Locate the cell with the specified text and output its (X, Y) center coordinate. 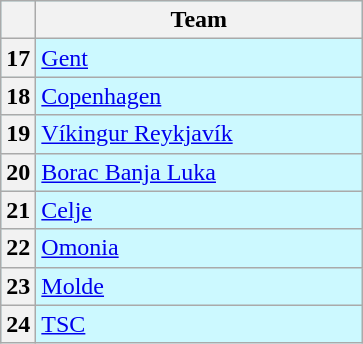
Gent (199, 58)
20 (18, 172)
Molde (199, 286)
Omonia (199, 248)
19 (18, 134)
17 (18, 58)
Team (199, 20)
TSC (199, 324)
21 (18, 210)
Víkingur Reykjavík (199, 134)
24 (18, 324)
Celje (199, 210)
18 (18, 96)
Copenhagen (199, 96)
Borac Banja Luka (199, 172)
23 (18, 286)
22 (18, 248)
